Determine the [X, Y] coordinate at the center of the cell enclosing the given text.  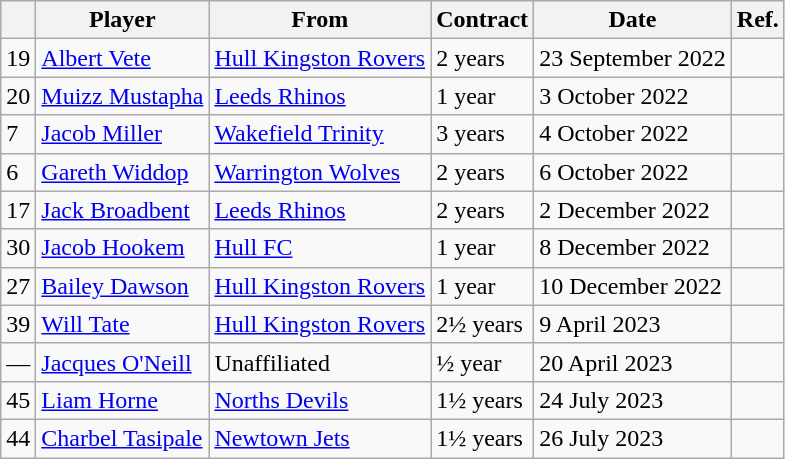
26 July 2023 [633, 438]
From [320, 20]
8 December 2022 [633, 248]
Norths Devils [320, 400]
— [18, 362]
24 July 2023 [633, 400]
Hull FC [320, 248]
6 [18, 172]
19 [18, 58]
3 October 2022 [633, 96]
4 October 2022 [633, 134]
10 December 2022 [633, 286]
Gareth Widdop [122, 172]
3 years [482, 134]
Jacob Hookem [122, 248]
30 [18, 248]
2 December 2022 [633, 210]
17 [18, 210]
20 [18, 96]
½ year [482, 362]
20 April 2023 [633, 362]
Charbel Tasipale [122, 438]
Ref. [758, 20]
Albert Vete [122, 58]
Jacob Miller [122, 134]
27 [18, 286]
Newtown Jets [320, 438]
9 April 2023 [633, 324]
44 [18, 438]
Liam Horne [122, 400]
Player [122, 20]
Wakefield Trinity [320, 134]
Contract [482, 20]
Bailey Dawson [122, 286]
Jack Broadbent [122, 210]
Will Tate [122, 324]
6 October 2022 [633, 172]
23 September 2022 [633, 58]
7 [18, 134]
39 [18, 324]
45 [18, 400]
Muizz Mustapha [122, 96]
Jacques O'Neill [122, 362]
Unaffiliated [320, 362]
2½ years [482, 324]
Date [633, 20]
Warrington Wolves [320, 172]
